Output the [x, y] coordinate of the center of the cell containing the given text.  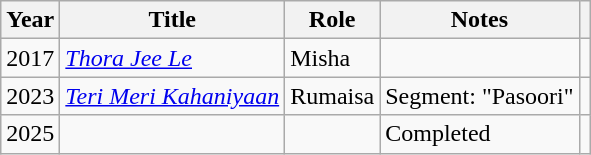
Thora Jee Le [172, 58]
2017 [30, 58]
2025 [30, 134]
Segment: "Pasoori" [480, 96]
Role [332, 20]
2023 [30, 96]
Title [172, 20]
Misha [332, 58]
Rumaisa [332, 96]
Completed [480, 134]
Year [30, 20]
Teri Meri Kahaniyaan [172, 96]
Notes [480, 20]
